Detect which cell encompasses the target text, then output its [X, Y] center coordinate. 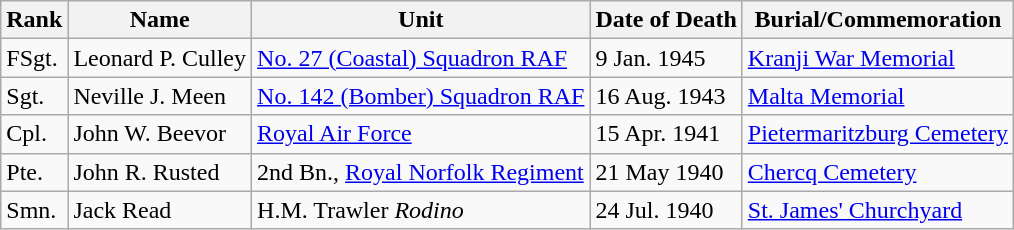
Rank [34, 20]
John R. Rusted [160, 172]
No. 142 (Bomber) Squadron RAF [421, 96]
Pte. [34, 172]
FSgt. [34, 58]
Jack Read [160, 210]
Pietermaritzburg Cemetery [878, 134]
15 Apr. 1941 [666, 134]
Kranji War Memorial [878, 58]
16 Aug. 1943 [666, 96]
No. 27 (Coastal) Squadron RAF [421, 58]
Leonard P. Culley [160, 58]
H.M. Trawler Rodino [421, 210]
John W. Beevor [160, 134]
2nd Bn., Royal Norfolk Regiment [421, 172]
9 Jan. 1945 [666, 58]
Cpl. [34, 134]
Sgt. [34, 96]
Neville J. Meen [160, 96]
Burial/Commemoration [878, 20]
Name [160, 20]
Smn. [34, 210]
21 May 1940 [666, 172]
Date of Death [666, 20]
Chercq Cemetery [878, 172]
Unit [421, 20]
Malta Memorial [878, 96]
St. James' Churchyard [878, 210]
24 Jul. 1940 [666, 210]
Royal Air Force [421, 134]
